Extract the [x, y] coordinate from the center of the cell holding the provided text.  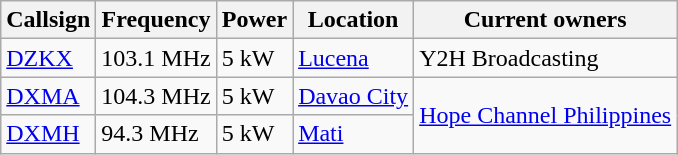
Y2H Broadcasting [546, 58]
Location [354, 20]
Lucena [354, 58]
DXMA [48, 96]
94.3 MHz [156, 134]
Hope Channel Philippines [546, 115]
104.3 MHz [156, 96]
Power [254, 20]
103.1 MHz [156, 58]
Frequency [156, 20]
DZKX [48, 58]
DXMH [48, 134]
Davao City [354, 96]
Mati [354, 134]
Callsign [48, 20]
Current owners [546, 20]
